Extract the (x, y) coordinate from the center of the cell holding the provided text.  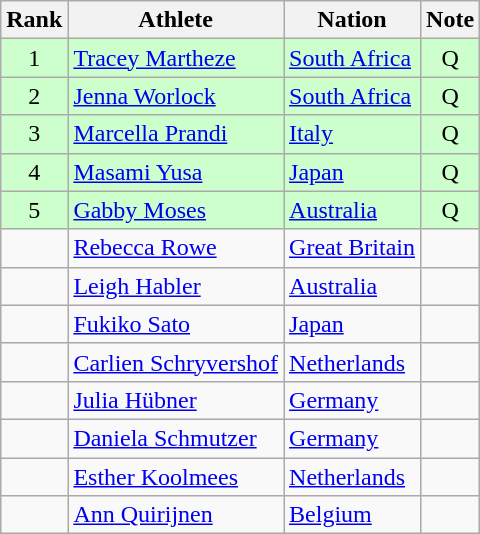
Italy (352, 134)
Leigh Habler (176, 286)
5 (34, 210)
Masami Yusa (176, 172)
Carlien Schryvershof (176, 362)
Belgium (352, 515)
Note (450, 20)
Jenna Worlock (176, 96)
Esther Koolmees (176, 477)
Rank (34, 20)
Ann Quirijnen (176, 515)
Great Britain (352, 248)
1 (34, 58)
Tracey Martheze (176, 58)
Rebecca Rowe (176, 248)
4 (34, 172)
3 (34, 134)
2 (34, 96)
Daniela Schmutzer (176, 438)
Athlete (176, 20)
Gabby Moses (176, 210)
Marcella Prandi (176, 134)
Fukiko Sato (176, 324)
Julia Hübner (176, 400)
Nation (352, 20)
